Pinpoint the cell where the given text exists, returning its (x, y) midpoint coordinate. 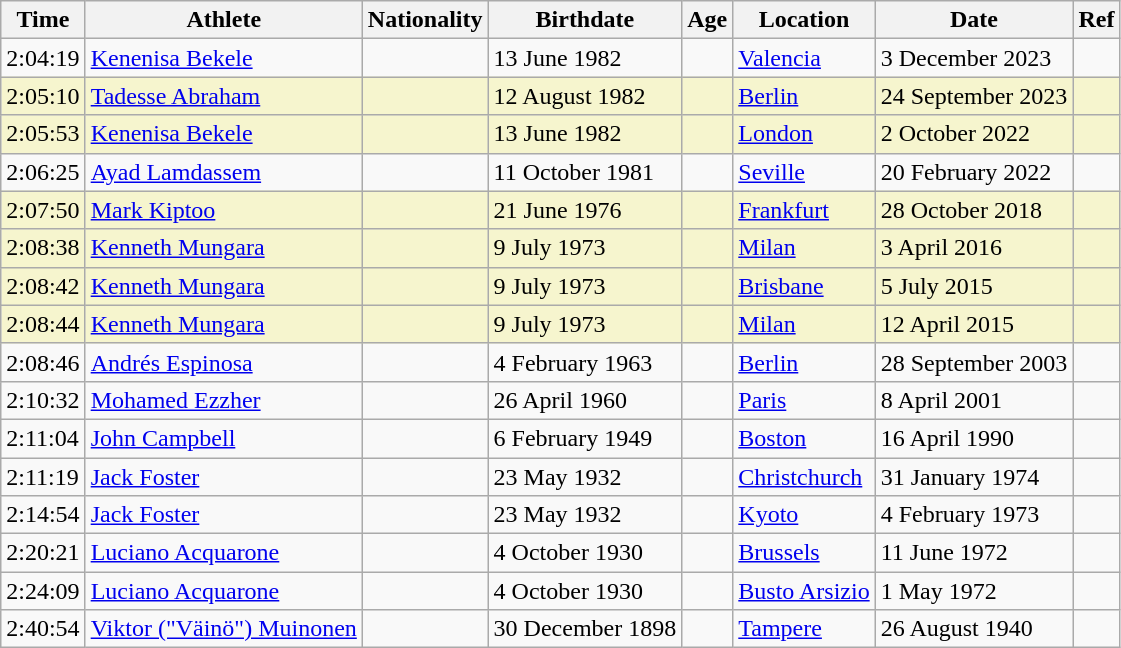
1 May 1972 (974, 591)
2:08:44 (43, 324)
21 June 1976 (585, 210)
Tampere (804, 629)
16 April 1990 (974, 438)
Frankfurt (804, 210)
Kyoto (804, 515)
Mark Kiptoo (224, 210)
2:11:04 (43, 438)
6 February 1949 (585, 438)
2:10:32 (43, 400)
Seville (804, 172)
Mohamed Ezzher (224, 400)
Paris (804, 400)
Tadesse Abraham (224, 96)
2:24:09 (43, 591)
2:05:53 (43, 134)
26 April 1960 (585, 400)
11 June 1972 (974, 553)
24 September 2023 (974, 96)
2:06:25 (43, 172)
Busto Arsizio (804, 591)
Ref (1096, 20)
John Campbell (224, 438)
Location (804, 20)
2:08:46 (43, 362)
Athlete (224, 20)
Boston (804, 438)
2:08:42 (43, 286)
28 September 2003 (974, 362)
Christchurch (804, 477)
2:40:54 (43, 629)
2:08:38 (43, 248)
8 April 2001 (974, 400)
Time (43, 20)
2:05:10 (43, 96)
2:20:21 (43, 553)
31 January 1974 (974, 477)
Valencia (804, 58)
4 February 1973 (974, 515)
12 April 2015 (974, 324)
5 July 2015 (974, 286)
4 February 1963 (585, 362)
3 April 2016 (974, 248)
Brisbane (804, 286)
Ayad Lamdassem (224, 172)
Brussels (804, 553)
26 August 1940 (974, 629)
2 October 2022 (974, 134)
12 August 1982 (585, 96)
30 December 1898 (585, 629)
2:14:54 (43, 515)
London (804, 134)
Birthdate (585, 20)
2:07:50 (43, 210)
2:04:19 (43, 58)
Date (974, 20)
11 October 1981 (585, 172)
2:11:19 (43, 477)
20 February 2022 (974, 172)
28 October 2018 (974, 210)
3 December 2023 (974, 58)
Age (708, 20)
Nationality (425, 20)
Viktor ("Väinö") Muinonen (224, 629)
Andrés Espinosa (224, 362)
